Determine the (X, Y) coordinate at the center of the cell enclosing the given text.  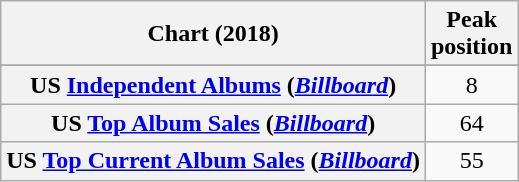
Peak position (471, 34)
8 (471, 85)
55 (471, 161)
64 (471, 123)
US Top Album Sales (Billboard) (214, 123)
US Top Current Album Sales (Billboard) (214, 161)
Chart (2018) (214, 34)
US Independent Albums (Billboard) (214, 85)
